Output the [x, y] coordinate of the center of the cell containing the given text.  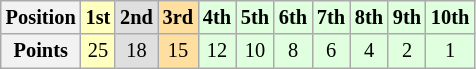
25 [98, 51]
2 [407, 51]
6th [293, 17]
6 [331, 51]
18 [136, 51]
10th [450, 17]
15 [178, 51]
8th [369, 17]
7th [331, 17]
2nd [136, 17]
1st [98, 17]
4 [369, 51]
3rd [178, 17]
5th [255, 17]
12 [217, 51]
Points [41, 51]
8 [293, 51]
4th [217, 17]
1 [450, 51]
9th [407, 17]
Position [41, 17]
10 [255, 51]
